Identify which cell holds the provided text, then report its [X, Y] central coordinate. 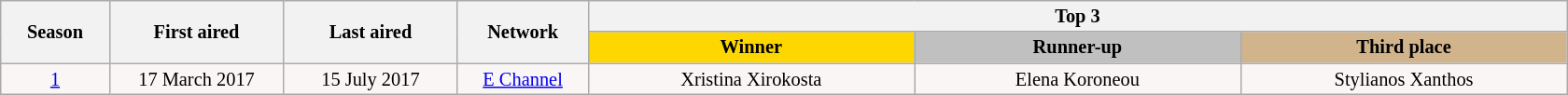
Xristina Xirokosta [751, 79]
E Channel [523, 79]
Top 3 [1077, 16]
1 [56, 79]
Season [56, 32]
Third place [1404, 47]
17 March 2017 [196, 79]
First aired [196, 32]
Elena Koroneou [1078, 79]
Network [523, 32]
Last aired [371, 32]
Stylianos Xanthos [1404, 79]
Runner-up [1078, 47]
Winner [751, 47]
15 July 2017 [371, 79]
